Output the (X, Y) coordinate of the center of the cell containing the given text.  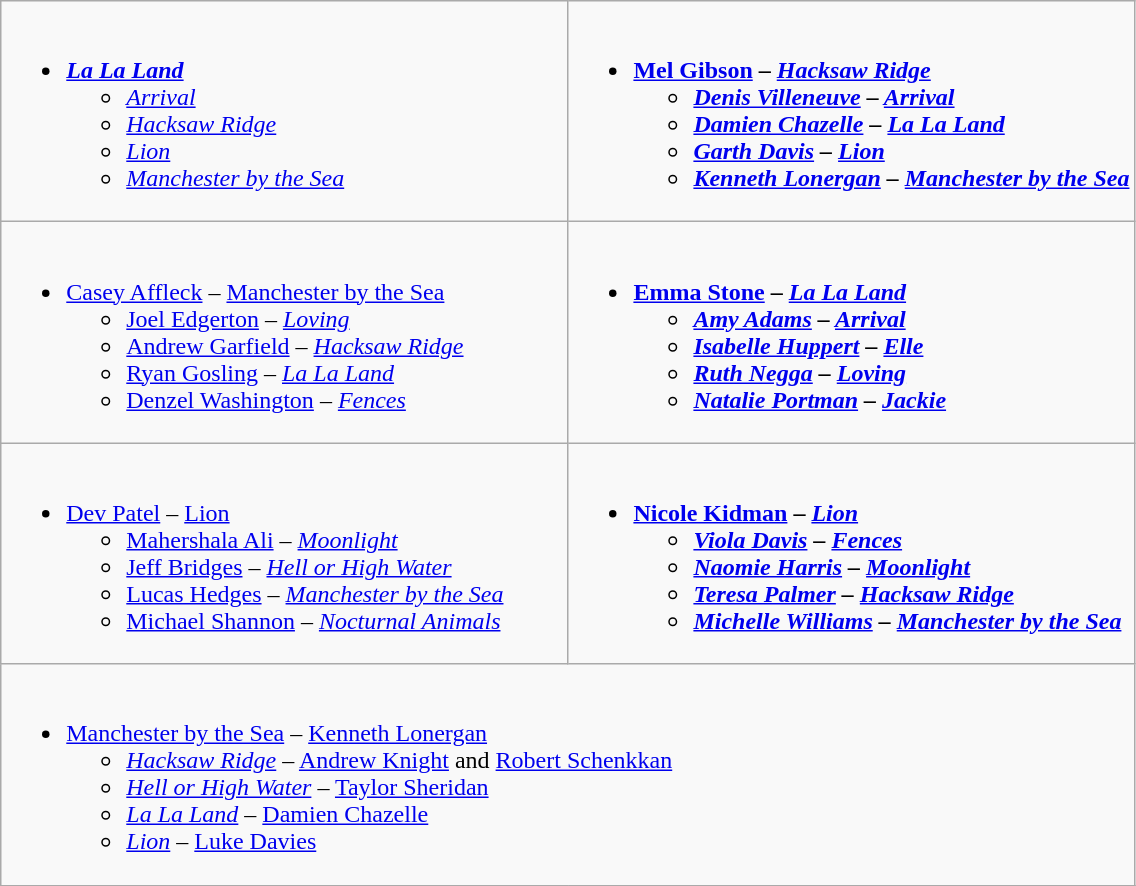
Emma Stone – La La LandAmy Adams – ArrivalIsabelle Huppert – ElleRuth Negga – LovingNatalie Portman – Jackie (852, 332)
Dev Patel – LionMahershala Ali – MoonlightJeff Bridges – Hell or High WaterLucas Hedges – Manchester by the SeaMichael Shannon – Nocturnal Animals (284, 554)
Nicole Kidman – LionViola Davis – FencesNaomie Harris – MoonlightTeresa Palmer – Hacksaw RidgeMichelle Williams – Manchester by the Sea (852, 554)
Casey Affleck – Manchester by the SeaJoel Edgerton – LovingAndrew Garfield – Hacksaw RidgeRyan Gosling – La La LandDenzel Washington – Fences (284, 332)
La La LandArrivalHacksaw RidgeLionManchester by the Sea (284, 112)
Mel Gibson – Hacksaw RidgeDenis Villeneuve – ArrivalDamien Chazelle – La La LandGarth Davis – LionKenneth Lonergan – Manchester by the Sea (852, 112)
